Locate the cell with the specified text and output its [x, y] center coordinate. 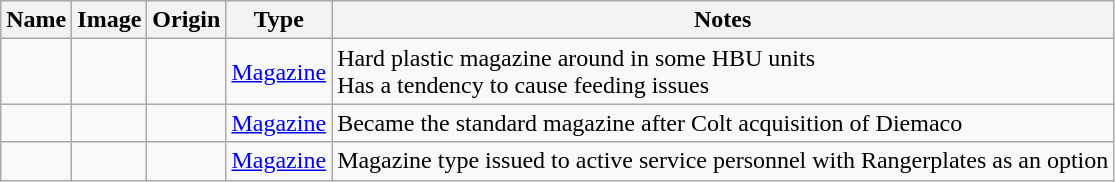
Hard plastic magazine around in some HBU unitsHas a tendency to cause feeding issues [723, 72]
Image [110, 20]
Notes [723, 20]
Type [279, 20]
Origin [186, 20]
Magazine type issued to active service personnel with Rangerplates as an option [723, 161]
Became the standard magazine after Colt acquisition of Diemaco [723, 123]
Name [36, 20]
